Locate the cell with the specified text and output its (x, y) center coordinate. 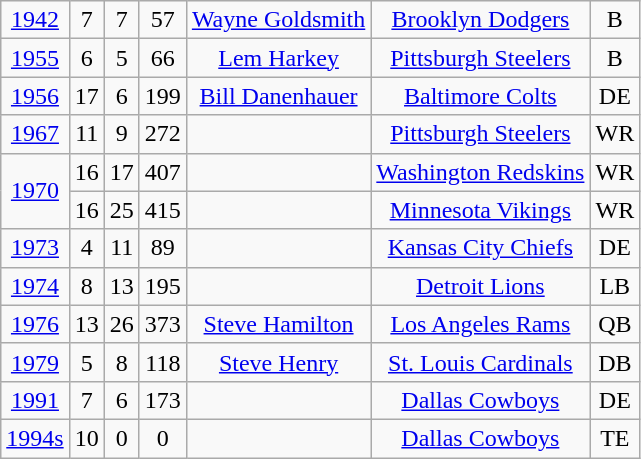
407 (162, 172)
1973 (35, 248)
Lem Harkey (278, 58)
66 (162, 58)
199 (162, 96)
1967 (35, 134)
89 (162, 248)
TE (615, 438)
Steve Hamilton (278, 324)
Brooklyn Dodgers (480, 20)
118 (162, 362)
272 (162, 134)
1970 (35, 191)
415 (162, 210)
LB (615, 286)
Minnesota Vikings (480, 210)
57 (162, 20)
1976 (35, 324)
Wayne Goldsmith (278, 20)
Bill Danenhauer (278, 96)
QB (615, 324)
1991 (35, 400)
Detroit Lions (480, 286)
9 (122, 134)
1994s (35, 438)
Kansas City Chiefs (480, 248)
1974 (35, 286)
373 (162, 324)
Los Angeles Rams (480, 324)
1979 (35, 362)
Baltimore Colts (480, 96)
173 (162, 400)
St. Louis Cardinals (480, 362)
26 (122, 324)
1956 (35, 96)
10 (86, 438)
195 (162, 286)
25 (122, 210)
Steve Henry (278, 362)
Washington Redskins (480, 172)
1955 (35, 58)
4 (86, 248)
DB (615, 362)
1942 (35, 20)
